Locate the cell with the specified text and output its (x, y) center coordinate. 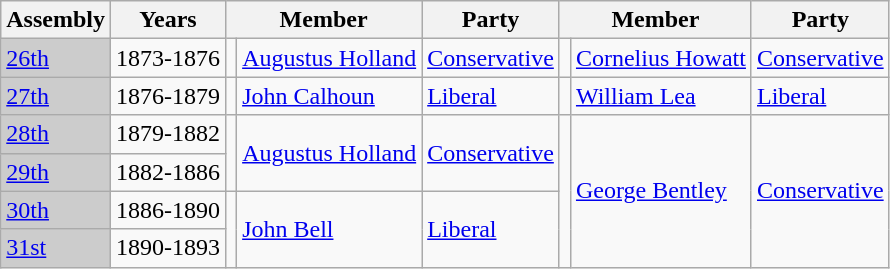
1876-1879 (168, 96)
Cornelius Howatt (660, 58)
28th (56, 134)
Years (168, 20)
George Bentley (660, 191)
1882-1886 (168, 172)
John Calhoun (330, 96)
1890-1893 (168, 248)
John Bell (330, 229)
26th (56, 58)
Assembly (56, 20)
31st (56, 248)
1879-1882 (168, 134)
29th (56, 172)
1873-1876 (168, 58)
27th (56, 96)
William Lea (660, 96)
30th (56, 210)
1886-1890 (168, 210)
